Determine the [X, Y] coordinate at the center of the cell enclosing the given text.  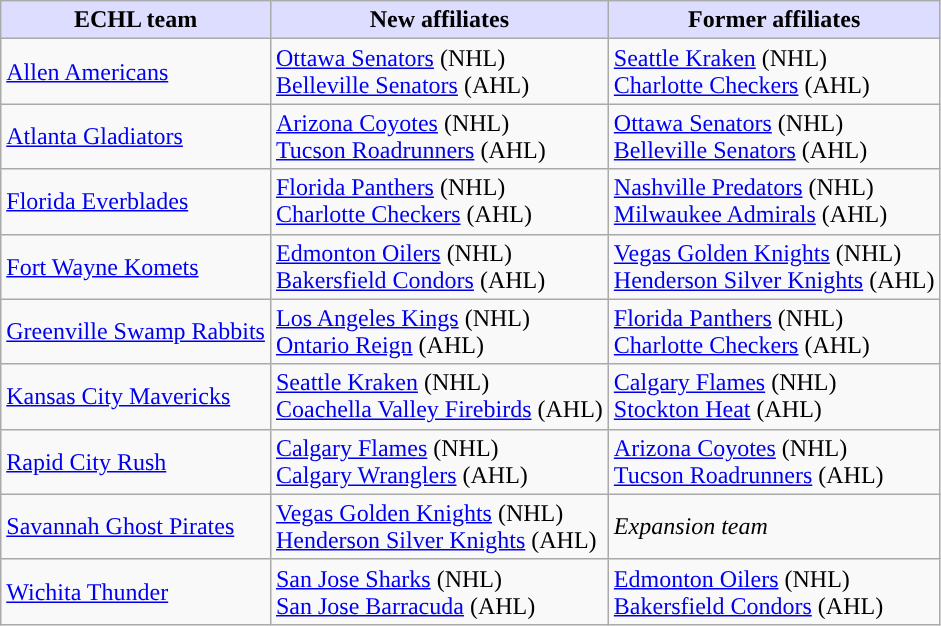
Vegas Golden Knights (NHL) Henderson Silver Knights (AHL) [774, 266]
Seattle Kraken (NHL) Coachella Valley Firebirds (AHL) [439, 396]
Los Angeles Kings (NHL) Ontario Reign (AHL) [439, 332]
Rapid City Rush [136, 462]
Florida Everblades [136, 202]
Kansas City Mavericks [136, 396]
Calgary Flames (NHL) Stockton Heat (AHL) [774, 396]
Greenville Swamp Rabbits [136, 332]
Former affiliates [774, 20]
Expansion team [774, 526]
San Jose Sharks (NHL) San Jose Barracuda (AHL) [439, 592]
Nashville Predators (NHL) Milwaukee Admirals (AHL) [774, 202]
Calgary Flames (NHL) Calgary Wranglers (AHL) [439, 462]
ECHL team [136, 20]
Vegas Golden Knights (NHL)Henderson Silver Knights (AHL) [439, 526]
Savannah Ghost Pirates [136, 526]
Atlanta Gladiators [136, 136]
Seattle Kraken (NHL) Charlotte Checkers (AHL) [774, 72]
Wichita Thunder [136, 592]
Allen Americans [136, 72]
New affiliates [439, 20]
Fort Wayne Komets [136, 266]
